Identify which cell holds the provided text, then report its [x, y] central coordinate. 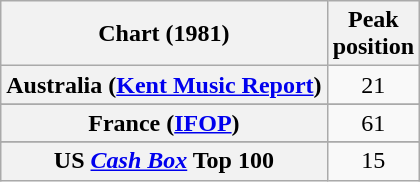
15 [373, 161]
US Cash Box Top 100 [164, 161]
Chart (1981) [164, 34]
61 [373, 123]
France (IFOP) [164, 123]
Australia (Kent Music Report) [164, 85]
21 [373, 85]
Peakposition [373, 34]
